Detect which cell encompasses the target text, then output its [x, y] center coordinate. 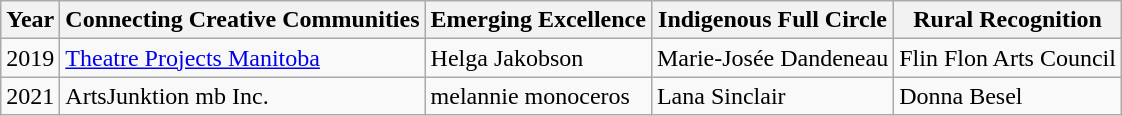
ArtsJunktion mb Inc. [242, 96]
2019 [30, 58]
Theatre Projects Manitoba [242, 58]
Marie-Josée Dandeneau [772, 58]
Donna Besel [1008, 96]
Flin Flon Arts Council [1008, 58]
Lana Sinclair [772, 96]
Connecting Creative Communities [242, 20]
Emerging Excellence [538, 20]
Year [30, 20]
2021 [30, 96]
Helga Jakobson [538, 58]
Rural Recognition [1008, 20]
Indigenous Full Circle [772, 20]
melannie monoceros [538, 96]
